Provide the (x, y) coordinate of the cell's center where the given text is located.  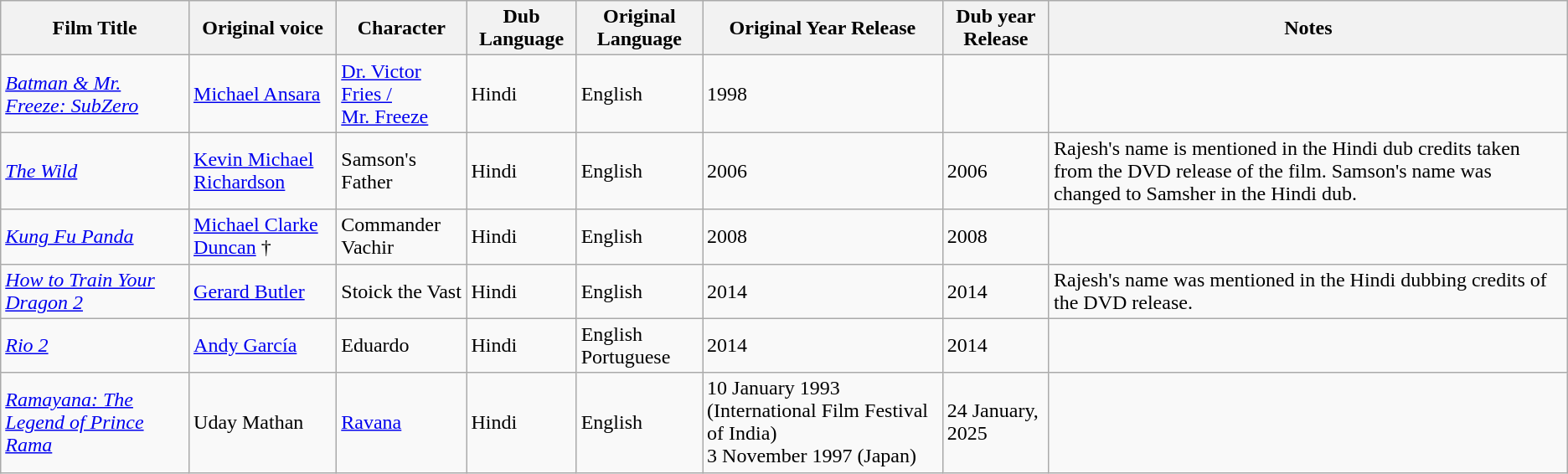
Original Year Release (823, 28)
Michael Clarke Duncan † (263, 236)
Original voice (263, 28)
Dub Language (521, 28)
Rajesh's name is mentioned in the Hindi dub credits taken from the DVD release of the film. Samson's name was changed to Samsher in the Hindi dub. (1308, 171)
Dr. Victor Fries / Mr. Freeze (402, 94)
Eduardo (402, 345)
English Portuguese (639, 345)
1998 (823, 94)
How to Train Your Dragon 2 (95, 291)
Samson's Father (402, 171)
Dub year Release (995, 28)
10 January 1993 (International Film Festival of India)3 November 1997 (Japan) (823, 422)
Rajesh's name was mentioned in the Hindi dubbing credits of the DVD release. (1308, 291)
Ramayana: The Legend of Prince Rama (95, 422)
Rio 2 (95, 345)
Kung Fu Panda (95, 236)
24 January, 2025 (995, 422)
Notes (1308, 28)
Original Language (639, 28)
The Wild (95, 171)
Commander Vachir (402, 236)
Michael Ansara (263, 94)
Film Title (95, 28)
Character (402, 28)
Andy García (263, 345)
Stoick the Vast (402, 291)
Batman & Mr. Freeze: SubZero (95, 94)
Ravana (402, 422)
Gerard Butler (263, 291)
Kevin Michael Richardson (263, 171)
Uday Mathan (263, 422)
